Identify which cell holds the provided text, then report its (x, y) central coordinate. 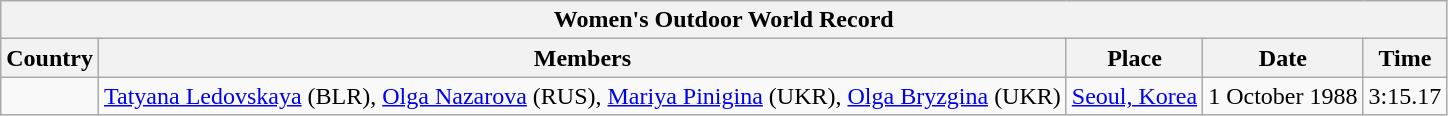
1 October 1988 (1283, 96)
Women's Outdoor World Record (724, 20)
Time (1405, 58)
3:15.17 (1405, 96)
Place (1134, 58)
Country (50, 58)
Tatyana Ledovskaya (BLR), Olga Nazarova (RUS), Mariya Pinigina (UKR), Olga Bryzgina (UKR) (582, 96)
Date (1283, 58)
Members (582, 58)
Seoul, Korea (1134, 96)
